Determine the (X, Y) coordinate at the center of the cell enclosing the given text.  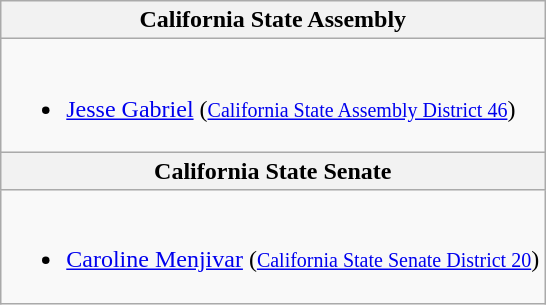
California State Senate (273, 171)
Caroline Menjivar (California State Senate District 20) (273, 246)
Jesse Gabriel (California State Assembly District 46) (273, 96)
California State Assembly (273, 20)
